Pinpoint the cell where the given text exists, returning its [x, y] midpoint coordinate. 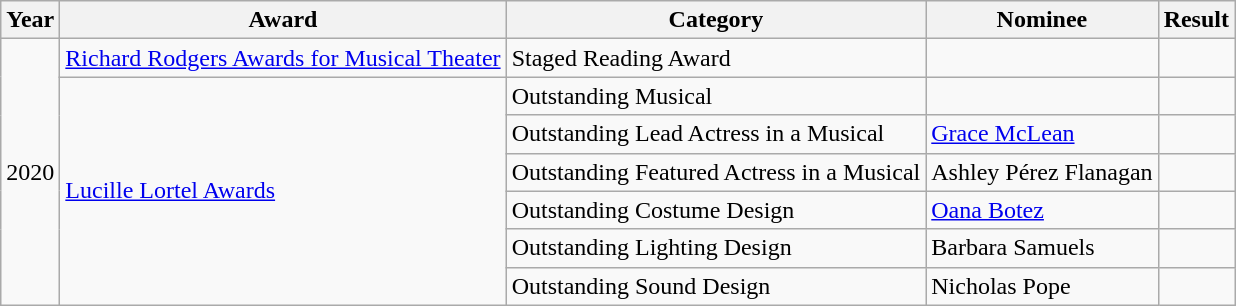
Oana Botez [1042, 210]
Award [283, 20]
Nicholas Pope [1042, 286]
Category [716, 20]
Outstanding Lighting Design [716, 248]
Outstanding Costume Design [716, 210]
Outstanding Musical [716, 96]
Staged Reading Award [716, 58]
2020 [30, 172]
Lucille Lortel Awards [283, 191]
Ashley Pérez Flanagan [1042, 172]
Nominee [1042, 20]
Outstanding Sound Design [716, 286]
Barbara Samuels [1042, 248]
Grace McLean [1042, 134]
Richard Rodgers Awards for Musical Theater [283, 58]
Year [30, 20]
Outstanding Lead Actress in a Musical [716, 134]
Outstanding Featured Actress in a Musical [716, 172]
Result [1196, 20]
